Identify which cell holds the provided text, then report its [X, Y] central coordinate. 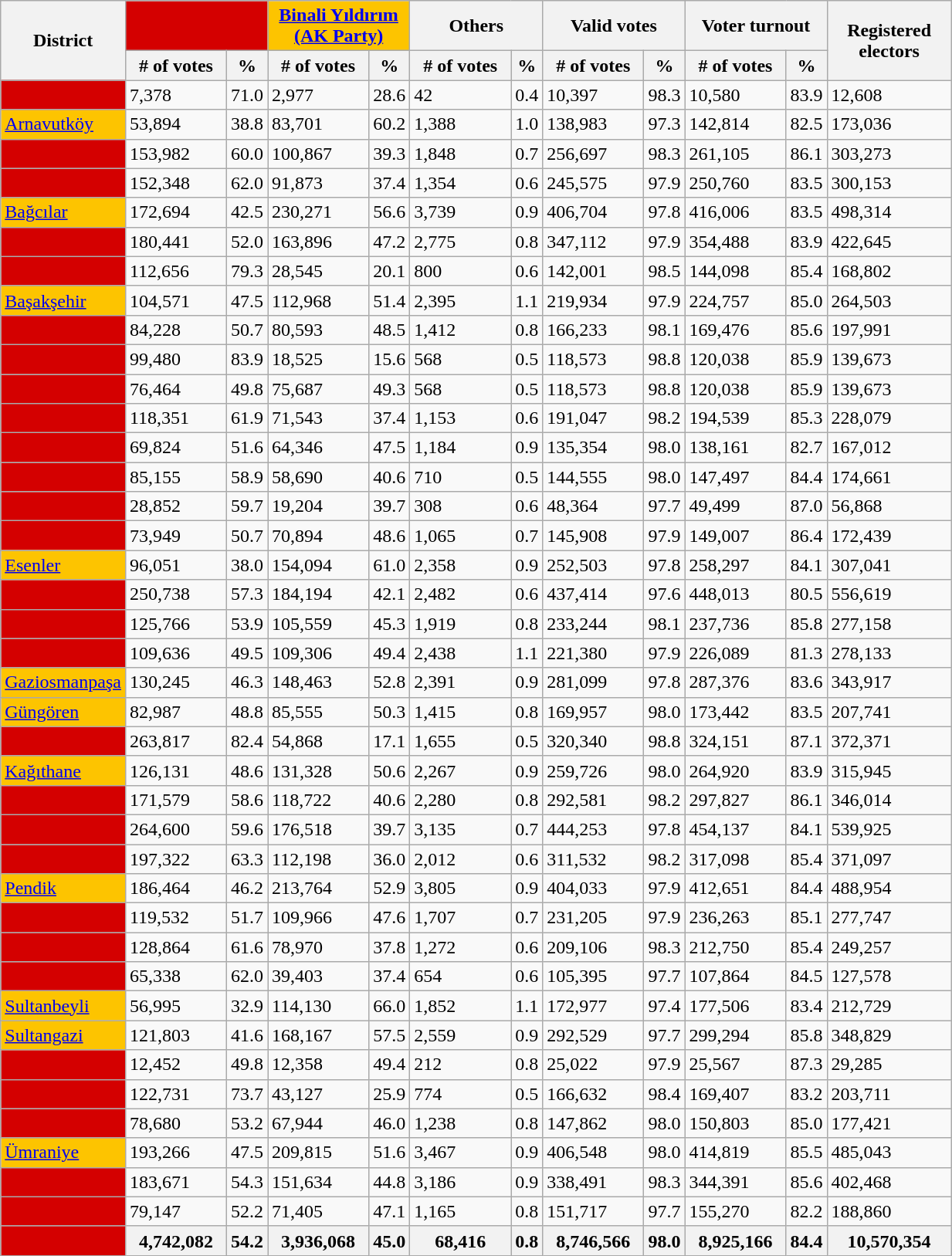
50.6 [389, 770]
104,571 [176, 300]
207,741 [889, 712]
153,982 [176, 154]
28,852 [176, 506]
249,257 [889, 947]
Güngören [63, 712]
444,253 [593, 829]
416,006 [735, 212]
128,864 [176, 947]
10,397 [593, 95]
292,529 [593, 1035]
171,579 [176, 800]
58,690 [318, 477]
485,043 [889, 1153]
97.6 [664, 594]
209,815 [318, 1153]
61.9 [247, 418]
45.3 [389, 624]
2,267 [460, 770]
654 [460, 977]
87.3 [806, 1065]
76,464 [176, 388]
414,819 [735, 1153]
81.3 [806, 653]
60.2 [389, 124]
43,127 [318, 1094]
125,766 [176, 624]
2,280 [460, 800]
1,272 [460, 947]
82.7 [806, 448]
8,925,166 [735, 1241]
188,860 [889, 1211]
372,371 [889, 741]
2,977 [318, 95]
1,165 [460, 1211]
73.7 [247, 1094]
2,358 [460, 565]
96,051 [176, 565]
292,581 [593, 800]
112,198 [318, 859]
45.0 [389, 1241]
1,153 [460, 418]
122,731 [176, 1094]
99,480 [176, 359]
186,464 [176, 889]
406,548 [593, 1153]
39,403 [318, 977]
58.9 [247, 477]
263,817 [176, 741]
71,543 [318, 418]
52.8 [389, 682]
83.6 [806, 682]
Gaziosmanpaşa [63, 682]
226,089 [735, 653]
Sultangazi [63, 1035]
1,388 [460, 124]
75,687 [318, 388]
58.6 [247, 800]
142,001 [593, 271]
52.2 [247, 1211]
230,271 [318, 212]
1,852 [460, 1006]
109,636 [176, 653]
73,949 [176, 536]
1,354 [460, 183]
402,468 [889, 1182]
233,244 [593, 624]
264,503 [889, 300]
250,760 [735, 183]
135,354 [593, 448]
78,680 [176, 1123]
338,491 [593, 1182]
412,651 [735, 889]
87.0 [806, 506]
406,704 [593, 212]
774 [460, 1094]
19,204 [318, 506]
82.4 [247, 741]
193,266 [176, 1153]
184,194 [318, 594]
800 [460, 271]
25.9 [389, 1094]
344,391 [735, 1182]
2,012 [460, 859]
203,711 [889, 1094]
155,270 [735, 1211]
169,476 [735, 330]
84.5 [806, 977]
52.9 [389, 889]
42 [460, 95]
144,098 [735, 271]
78,970 [318, 947]
212 [460, 1065]
District [63, 40]
Başakşehir [63, 300]
85.3 [806, 418]
172,694 [176, 212]
250,738 [176, 594]
83,701 [318, 124]
150,803 [735, 1123]
213,764 [318, 889]
97.3 [664, 124]
169,407 [735, 1094]
3,135 [460, 829]
3,936,068 [318, 1241]
2,438 [460, 653]
3,739 [460, 212]
49.3 [389, 388]
127,578 [889, 977]
121,803 [176, 1035]
42.5 [247, 212]
82.2 [806, 1211]
25,022 [593, 1065]
348,829 [889, 1035]
245,575 [593, 183]
82,987 [176, 712]
324,151 [735, 741]
83.4 [806, 1006]
Valid votes [614, 26]
98.5 [664, 271]
343,917 [889, 682]
7,378 [176, 95]
168,802 [889, 271]
61.0 [389, 565]
53,894 [176, 124]
49,499 [735, 506]
174,661 [889, 477]
68,416 [460, 1241]
17.1 [389, 741]
2,775 [460, 242]
231,205 [593, 918]
59.6 [247, 829]
47.2 [389, 242]
56.6 [389, 212]
51.4 [389, 300]
149,007 [735, 536]
32.9 [247, 1006]
2,391 [460, 682]
3,186 [460, 1182]
236,263 [735, 918]
Voter turnout [756, 26]
498,314 [889, 212]
59.7 [247, 506]
28.6 [389, 95]
97.4 [664, 1006]
112,968 [318, 300]
197,322 [176, 859]
152,348 [176, 183]
307,041 [889, 565]
194,539 [735, 418]
166,632 [593, 1094]
87.1 [806, 741]
145,908 [593, 536]
259,726 [593, 770]
4,742,082 [176, 1241]
172,977 [593, 1006]
264,600 [176, 829]
346,014 [889, 800]
38.8 [247, 124]
49.5 [247, 653]
278,133 [889, 653]
303,273 [889, 154]
169,957 [593, 712]
105,395 [593, 977]
2,482 [460, 594]
2,559 [460, 1035]
168,167 [318, 1035]
Bağcılar [63, 212]
39.3 [389, 154]
61.6 [247, 947]
85,555 [318, 712]
112,656 [176, 271]
109,966 [318, 918]
79,147 [176, 1211]
100,867 [318, 154]
82.5 [806, 124]
172,439 [889, 536]
60.0 [247, 154]
320,340 [593, 741]
91,873 [318, 183]
118,351 [176, 418]
Kağıthane [63, 770]
46.3 [247, 682]
176,518 [318, 829]
1.0 [527, 124]
98.4 [664, 1094]
252,503 [593, 565]
277,747 [889, 918]
80.5 [806, 594]
1,184 [460, 448]
448,013 [735, 594]
15.6 [389, 359]
261,105 [735, 154]
Ümraniye [63, 1153]
131,328 [318, 770]
71.0 [247, 95]
3,467 [460, 1153]
454,137 [735, 829]
347,112 [593, 242]
Sultanbeyli [63, 1006]
56,868 [889, 506]
277,158 [889, 624]
66.0 [389, 1006]
51.7 [247, 918]
142,814 [735, 124]
221,380 [593, 653]
48,364 [593, 506]
228,079 [889, 418]
25,567 [735, 1065]
46.2 [247, 889]
1,655 [460, 741]
Arnavutköy [63, 124]
Pendik [63, 889]
10,580 [735, 95]
166,233 [593, 330]
148,463 [318, 682]
54,868 [318, 741]
258,297 [735, 565]
84,228 [176, 330]
311,532 [593, 859]
371,097 [889, 859]
48.5 [389, 330]
163,896 [318, 242]
57.3 [247, 594]
256,697 [593, 154]
12,358 [318, 1065]
2,395 [460, 300]
147,497 [735, 477]
79.3 [247, 271]
317,098 [735, 859]
130,245 [176, 682]
1,412 [460, 330]
404,033 [593, 889]
308 [460, 506]
28,545 [318, 271]
0.4 [527, 95]
177,506 [735, 1006]
29,285 [889, 1065]
287,376 [735, 682]
Esenler [63, 565]
710 [460, 477]
70,894 [318, 536]
556,619 [889, 594]
38.0 [247, 565]
52.0 [247, 242]
20.1 [389, 271]
50.3 [389, 712]
299,294 [735, 1035]
80,593 [318, 330]
138,983 [593, 124]
197,991 [889, 330]
183,671 [176, 1182]
1,415 [460, 712]
85,155 [176, 477]
151,634 [318, 1182]
Others [476, 26]
151,717 [593, 1211]
Registered electors [889, 40]
126,131 [176, 770]
54.2 [247, 1241]
1,848 [460, 154]
65,338 [176, 977]
107,864 [735, 977]
354,488 [735, 242]
1,919 [460, 624]
53.9 [247, 624]
57.5 [389, 1035]
422,645 [889, 242]
147,862 [593, 1123]
63.3 [247, 859]
539,925 [889, 829]
85.5 [806, 1153]
167,012 [889, 448]
36.0 [389, 859]
114,130 [318, 1006]
212,750 [735, 947]
191,047 [593, 418]
173,442 [735, 712]
173,036 [889, 124]
105,559 [318, 624]
3,805 [460, 889]
224,757 [735, 300]
46.0 [389, 1123]
281,099 [593, 682]
64,346 [318, 448]
264,920 [735, 770]
10,570,354 [889, 1241]
180,441 [176, 242]
219,934 [593, 300]
69,824 [176, 448]
67,944 [318, 1123]
1,238 [460, 1123]
86.4 [806, 536]
212,729 [889, 1006]
297,827 [735, 800]
47.6 [389, 918]
54.3 [247, 1182]
12,452 [176, 1065]
315,945 [889, 770]
18,525 [318, 359]
48.8 [247, 712]
37.8 [389, 947]
1,707 [460, 918]
118,722 [318, 800]
85.1 [806, 918]
41.6 [247, 1035]
119,532 [176, 918]
300,153 [889, 183]
1,065 [460, 536]
56,995 [176, 1006]
209,106 [593, 947]
488,954 [889, 889]
154,094 [318, 565]
144,555 [593, 477]
237,736 [735, 624]
53.2 [247, 1123]
44.8 [389, 1182]
177,421 [889, 1123]
42.1 [389, 594]
437,414 [593, 594]
138,161 [735, 448]
71,405 [318, 1211]
Binali Yıldırım (AK Party) [339, 26]
47.1 [389, 1211]
109,306 [318, 653]
83.2 [806, 1094]
12,608 [889, 95]
8,746,566 [593, 1241]
